Detect which cell encompasses the target text, then output its [x, y] center coordinate. 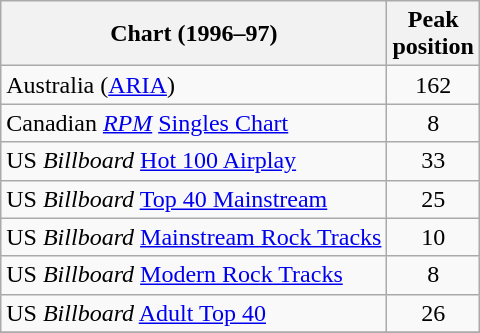
US Billboard Modern Rock Tracks [194, 275]
26 [433, 313]
Peakposition [433, 34]
25 [433, 199]
US Billboard Mainstream Rock Tracks [194, 237]
US Billboard Adult Top 40 [194, 313]
Australia (ARIA) [194, 85]
US Billboard Hot 100 Airplay [194, 161]
Chart (1996–97) [194, 34]
Canadian RPM Singles Chart [194, 123]
US Billboard Top 40 Mainstream [194, 199]
33 [433, 161]
162 [433, 85]
10 [433, 237]
